Return the (X, Y) coordinate for the center point of the cell that contains the specified text.  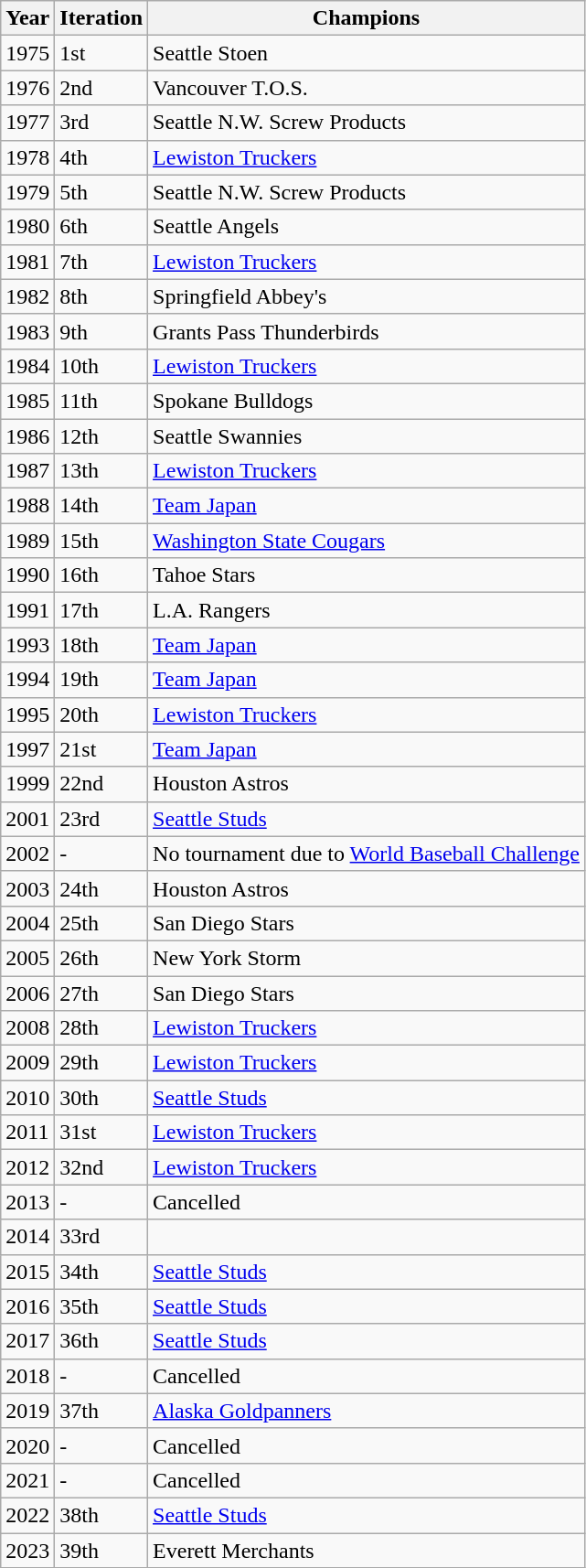
2001 (27, 819)
2021 (27, 1480)
Vancouver T.O.S. (367, 88)
2008 (27, 1028)
21st (101, 749)
Seattle Stoen (367, 53)
2011 (27, 1133)
1985 (27, 401)
Seattle Angels (367, 227)
2012 (27, 1167)
1983 (27, 331)
Everett Merchants (367, 1551)
New York Storm (367, 958)
10th (101, 366)
Champions (367, 18)
17th (101, 610)
2023 (27, 1551)
1984 (27, 366)
Iteration (101, 18)
2013 (27, 1202)
Seattle Swannies (367, 436)
1981 (27, 262)
2002 (27, 854)
37th (101, 1411)
2009 (27, 1063)
2014 (27, 1237)
15th (101, 541)
1975 (27, 53)
Alaska Goldpanners (367, 1411)
34th (101, 1272)
Tahoe Stars (367, 575)
7th (101, 262)
2004 (27, 923)
1990 (27, 575)
No tournament due to World Baseball Challenge (367, 854)
35th (101, 1306)
18th (101, 645)
11th (101, 401)
1995 (27, 714)
6th (101, 227)
2016 (27, 1306)
1982 (27, 296)
32nd (101, 1167)
1991 (27, 610)
1989 (27, 541)
2018 (27, 1376)
1994 (27, 680)
20th (101, 714)
28th (101, 1028)
1999 (27, 784)
1979 (27, 192)
2015 (27, 1272)
Washington State Cougars (367, 541)
26th (101, 958)
31st (101, 1133)
1976 (27, 88)
1st (101, 53)
38th (101, 1515)
23rd (101, 819)
1993 (27, 645)
4th (101, 157)
14th (101, 506)
12th (101, 436)
29th (101, 1063)
39th (101, 1551)
16th (101, 575)
25th (101, 923)
2022 (27, 1515)
2005 (27, 958)
1980 (27, 227)
1986 (27, 436)
2003 (27, 888)
1988 (27, 506)
2017 (27, 1341)
36th (101, 1341)
1978 (27, 157)
19th (101, 680)
2019 (27, 1411)
22nd (101, 784)
2006 (27, 993)
1987 (27, 471)
1977 (27, 123)
1997 (27, 749)
2nd (101, 88)
33rd (101, 1237)
8th (101, 296)
9th (101, 331)
Year (27, 18)
Spokane Bulldogs (367, 401)
2010 (27, 1098)
13th (101, 471)
24th (101, 888)
Springfield Abbey's (367, 296)
L.A. Rangers (367, 610)
Grants Pass Thunderbirds (367, 331)
30th (101, 1098)
3rd (101, 123)
2020 (27, 1445)
5th (101, 192)
27th (101, 993)
